Search for the cell housing the specified text and yield its (X, Y) center coordinate. 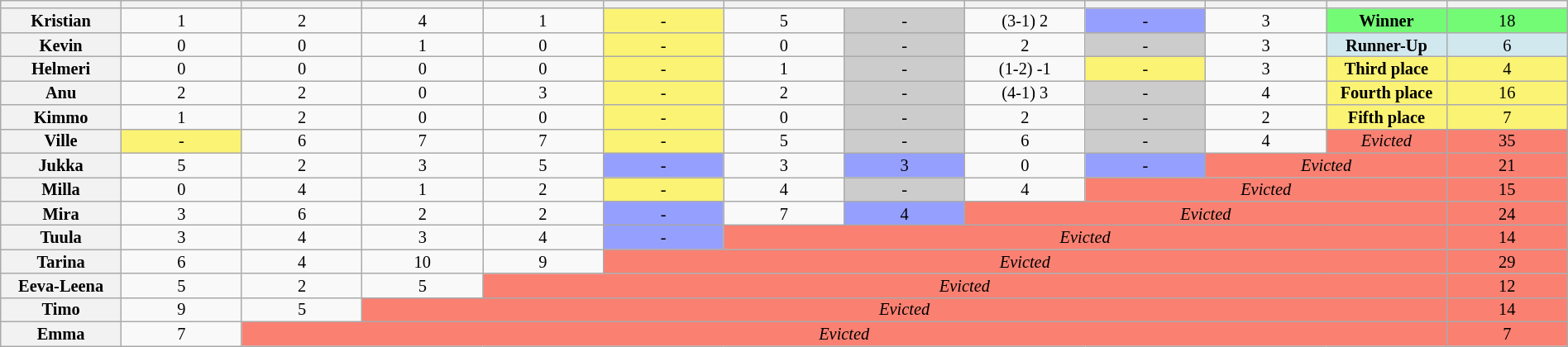
Kristian (61, 20)
Kevin (61, 45)
Helmeri (61, 68)
Eeva-Leena (61, 286)
10 (423, 261)
35 (1507, 140)
Emma (61, 334)
Anu (61, 93)
Runner-Up (1387, 45)
(1-2) -1 (1025, 68)
Kimmo (61, 117)
Tarina (61, 261)
24 (1507, 213)
Tuula (61, 236)
Fifth place (1387, 117)
12 (1507, 286)
21 (1507, 165)
Ville (61, 140)
Winner (1387, 20)
Third place (1387, 68)
Timo (61, 309)
16 (1507, 93)
29 (1507, 261)
Fourth place (1387, 93)
(4-1) 3 (1025, 93)
Milla (61, 188)
18 (1507, 20)
15 (1507, 188)
Mira (61, 213)
Jukka (61, 165)
(3-1) 2 (1025, 20)
